Locate the cell with the specified text and output its (x, y) center coordinate. 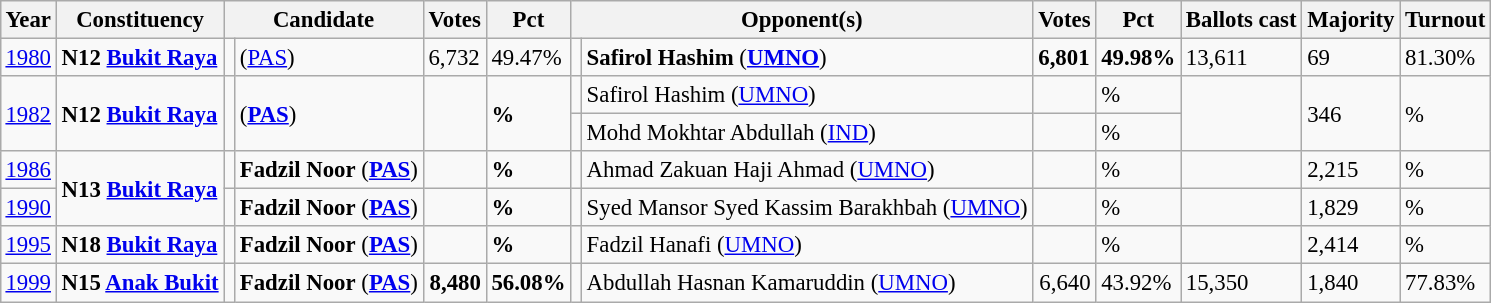
43.92% (1138, 283)
Mohd Mokhtar Abdullah (IND) (807, 133)
Candidate (324, 20)
2,414 (1351, 245)
Year (28, 20)
N15 Anak Bukit (140, 283)
N18 Bukit Raya (140, 245)
6,640 (1064, 283)
1995 (28, 245)
Opponent(s) (802, 20)
56.08% (528, 283)
6,732 (454, 57)
1999 (28, 283)
77.83% (1446, 283)
Ballots cast (1242, 20)
Constituency (140, 20)
Syed Mansor Syed Kassim Barakhbah (UMNO) (807, 208)
1,840 (1351, 283)
13,611 (1242, 57)
81.30% (1446, 57)
1980 (28, 57)
49.47% (528, 57)
Majority (1351, 20)
2,215 (1351, 170)
N13 Bukit Raya (140, 188)
1990 (28, 208)
69 (1351, 57)
Ahmad Zakuan Haji Ahmad (UMNO) (807, 170)
Abdullah Hasnan Kamaruddin (UMNO) (807, 283)
1986 (28, 170)
346 (1351, 114)
15,350 (1242, 283)
Fadzil Hanafi (UMNO) (807, 245)
49.98% (1138, 57)
6,801 (1064, 57)
8,480 (454, 283)
Turnout (1446, 20)
1,829 (1351, 208)
1982 (28, 114)
